From the cell containing the given text, extract its center point as (X, Y) coordinate. 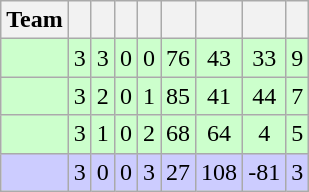
43 (220, 58)
44 (264, 96)
7 (298, 96)
68 (178, 134)
64 (220, 134)
4 (264, 134)
76 (178, 58)
33 (264, 58)
9 (298, 58)
-81 (264, 172)
5 (298, 134)
Team (35, 20)
41 (220, 96)
27 (178, 172)
85 (178, 96)
108 (220, 172)
